Scan for the cell matching the given text and deliver its [x, y] coordinate at center. 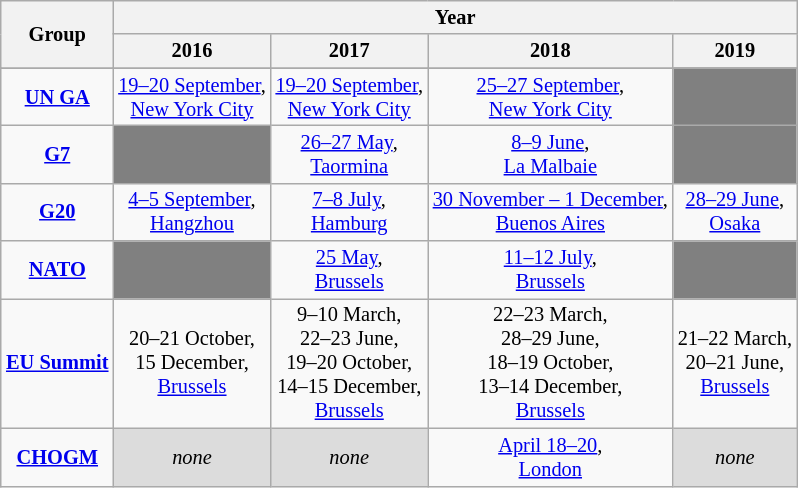
4–5 September, Hangzhou [192, 212]
2016 [192, 51]
Year [455, 17]
8–9 June, La Malbaie [550, 154]
G7 [57, 154]
22–23 March,28–29 June,18–19 October,13–14 December, Brussels [550, 363]
30 November – 1 December, Buenos Aires [550, 212]
2019 [735, 51]
26–27 May, Taormina [350, 154]
25 May, Brussels [350, 270]
25–27 September, New York City [550, 97]
11–12 July, Brussels [550, 270]
7–8 July, Hamburg [350, 212]
2017 [350, 51]
G20 [57, 212]
9–10 March,22–23 June, 19–20 October, 14–15 December, Brussels [350, 363]
CHOGM [57, 457]
UN GA [57, 97]
20–21 October,15 December, Brussels [192, 363]
21–22 March,20–21 June, Brussels [735, 363]
April 18–20, London [550, 457]
EU Summit [57, 363]
28–29 June, Osaka [735, 212]
2018 [550, 51]
NATO [57, 270]
Group [57, 34]
